Return [x, y] of the center of cell containing provided text 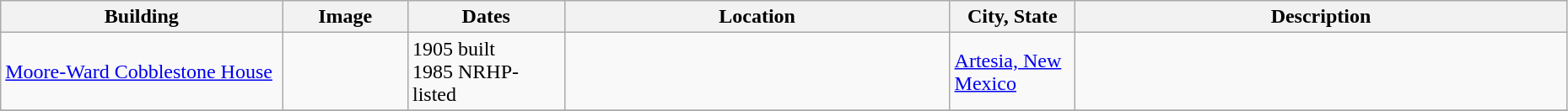
Artesia, New Mexico [1012, 71]
Dates [486, 17]
Location [757, 17]
Moore-Ward Cobblestone House [142, 71]
Building [142, 17]
Description [1321, 17]
1905 built1985 NRHP-listed [486, 71]
City, State [1012, 17]
Image [346, 17]
